Capture the cell that displays the provided text and extract its (x, y) central coordinate. 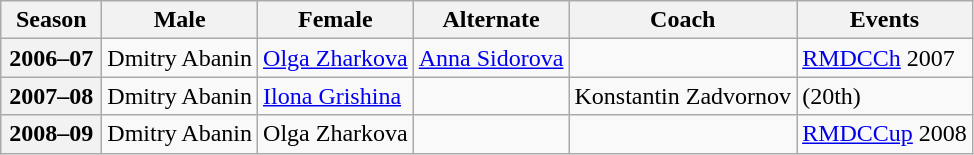
Female (336, 20)
Events (885, 20)
Male (180, 20)
2008–09 (52, 134)
RMDCCh 2007 (885, 58)
RMDCCup 2008 (885, 134)
Konstantin Zadvornov (683, 96)
(20th) (885, 96)
2007–08 (52, 96)
Anna Sidorova (491, 58)
Alternate (491, 20)
Ilona Grishina (336, 96)
Coach (683, 20)
Season (52, 20)
2006–07 (52, 58)
